Capture the cell that displays the provided text and extract its [X, Y] central coordinate. 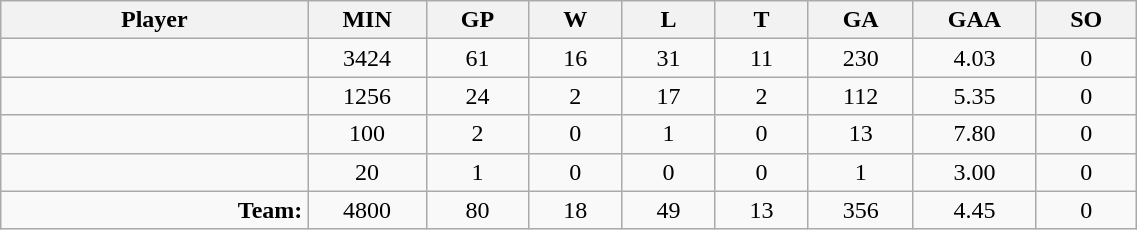
GAA [974, 20]
5.35 [974, 96]
16 [576, 58]
18 [576, 210]
49 [668, 210]
W [576, 20]
4.45 [974, 210]
7.80 [974, 134]
4800 [367, 210]
61 [477, 58]
L [668, 20]
17 [668, 96]
3.00 [974, 172]
80 [477, 210]
230 [860, 58]
112 [860, 96]
Player [154, 20]
Team: [154, 210]
3424 [367, 58]
1256 [367, 96]
20 [367, 172]
11 [762, 58]
4.03 [974, 58]
GA [860, 20]
T [762, 20]
MIN [367, 20]
356 [860, 210]
GP [477, 20]
24 [477, 96]
31 [668, 58]
SO [1086, 20]
100 [367, 134]
